Return (X, Y) of the center of cell containing provided text 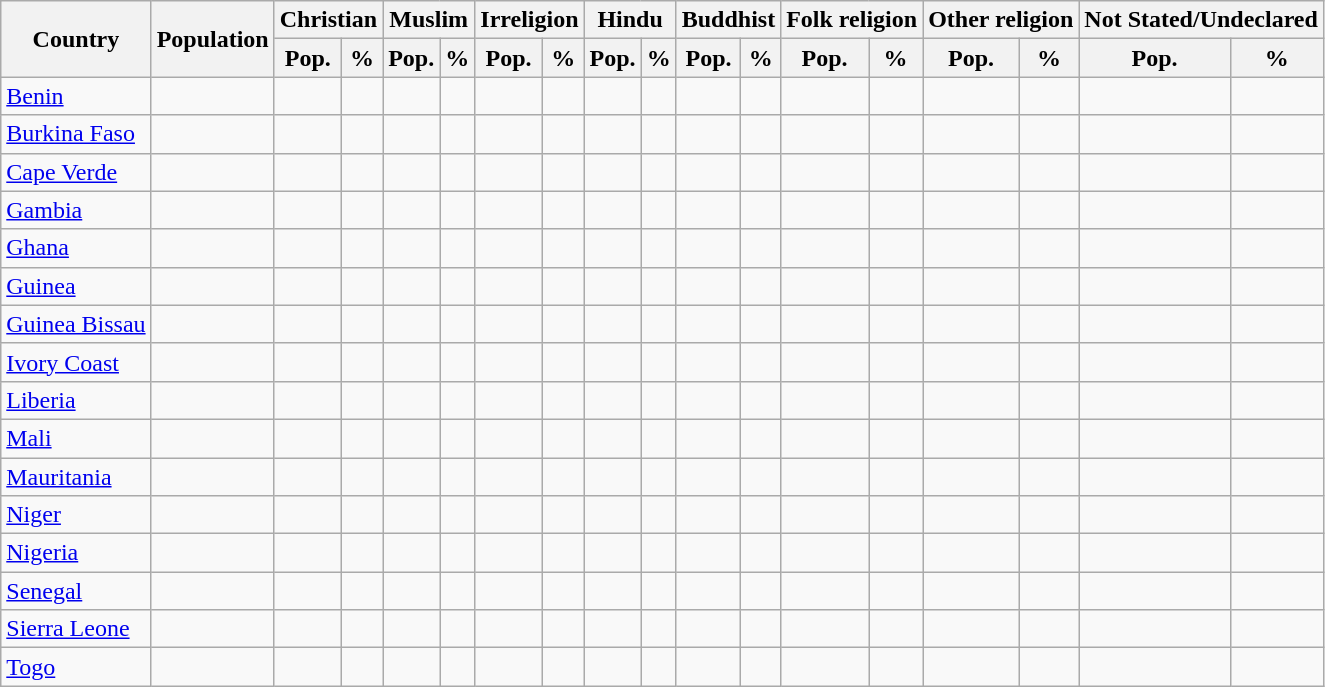
Folk religion (852, 20)
Cape Verde (76, 172)
Burkina Faso (76, 134)
Other religion (1001, 20)
Nigeria (76, 553)
Togo (76, 667)
Niger (76, 515)
Mauritania (76, 477)
Christian (328, 20)
Gambia (76, 210)
Population (212, 39)
Sierra Leone (76, 629)
Benin (76, 96)
Senegal (76, 591)
Mali (76, 438)
Buddhist (728, 20)
Ivory Coast (76, 362)
Hindu (630, 20)
Irreligion (530, 20)
Guinea (76, 286)
Guinea Bissau (76, 324)
Country (76, 39)
Liberia (76, 400)
Muslim (429, 20)
Ghana (76, 248)
Not Stated/Undeclared (1202, 20)
